Search for the cell housing the specified text and yield its [x, y] center coordinate. 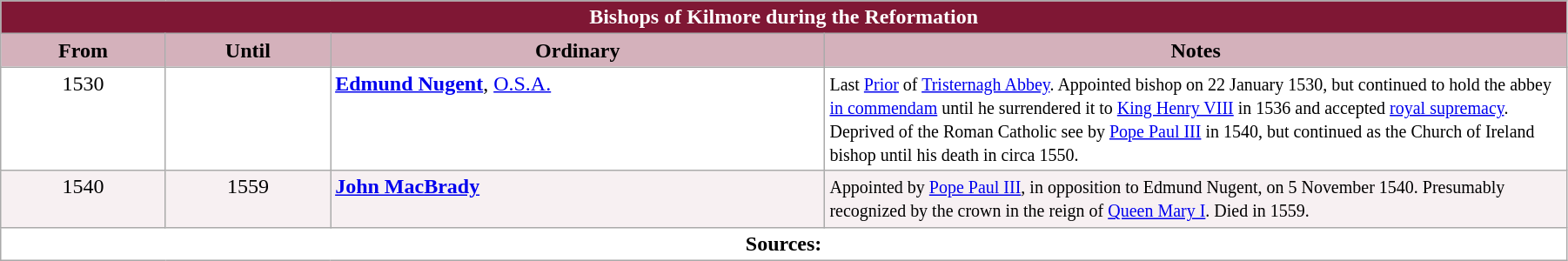
Sources: [784, 244]
Notes [1196, 50]
Bishops of Kilmore during the Reformation [784, 17]
1540 [84, 198]
From [84, 50]
1530 [84, 118]
Ordinary [578, 50]
1559 [247, 198]
Edmund Nugent, O.S.A. [578, 118]
John MacBrady [578, 198]
Until [247, 50]
